Pinpoint the cell where the given text exists, returning its (x, y) midpoint coordinate. 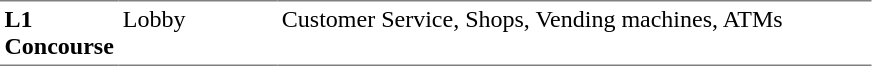
Customer Service, Shops, Vending machines, ATMs (574, 33)
Lobby (198, 33)
L1Concourse (59, 33)
